Scan for the cell matching the given text and deliver its (x, y) coordinate at center. 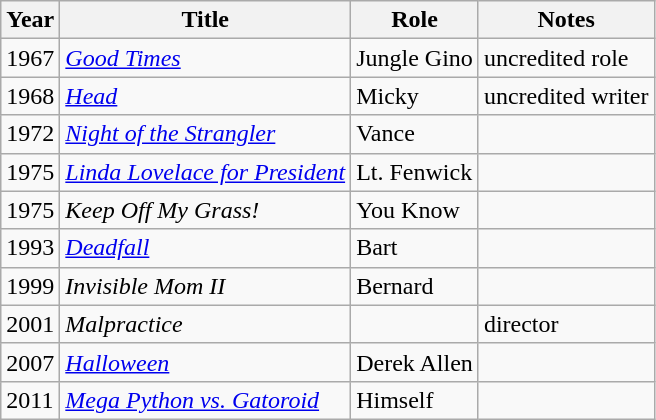
director (566, 324)
2007 (30, 362)
Bernard (415, 286)
Halloween (206, 362)
1999 (30, 286)
Bart (415, 248)
Mega Python vs. Gatoroid (206, 400)
Good Times (206, 58)
Role (415, 20)
Linda Lovelace for President (206, 172)
Notes (566, 20)
1972 (30, 134)
1993 (30, 248)
Vance (415, 134)
Himself (415, 400)
Lt. Fenwick (415, 172)
Year (30, 20)
You Know (415, 210)
Malpractice (206, 324)
Title (206, 20)
Head (206, 96)
uncredited role (566, 58)
uncredited writer (566, 96)
Keep Off My Grass! (206, 210)
2011 (30, 400)
Micky (415, 96)
Deadfall (206, 248)
Invisible Mom II (206, 286)
Night of the Strangler (206, 134)
1967 (30, 58)
2001 (30, 324)
Derek Allen (415, 362)
1968 (30, 96)
Jungle Gino (415, 58)
